Provide the (x, y) coordinate of the cell's center where the given text is located.  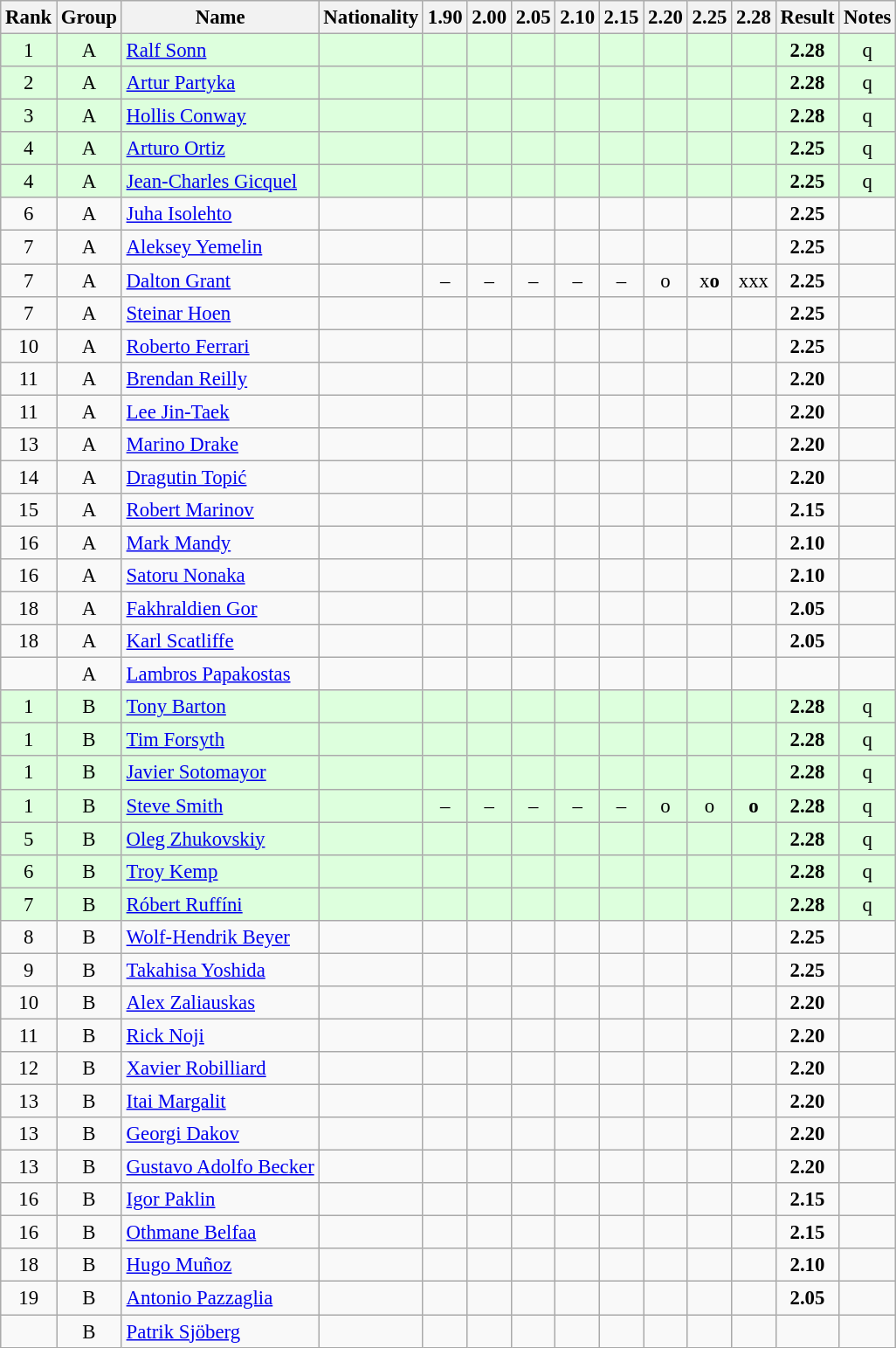
Wolf-Hendrik Beyer (220, 937)
Tim Forsyth (220, 740)
Arturo Ortiz (220, 149)
Dragutin Topić (220, 477)
Patrik Sjöberg (220, 1331)
Lee Jin-Taek (220, 411)
Troy Kemp (220, 871)
Gustavo Adolfo Becker (220, 1167)
12 (29, 1068)
5 (29, 839)
Takahisa Yoshida (220, 970)
Igor Paklin (220, 1199)
Steinar Hoen (220, 313)
Xavier Robilliard (220, 1068)
Marino Drake (220, 445)
Ralf Sonn (220, 51)
3 (29, 116)
Result (807, 17)
xxx (754, 280)
Lambros Papakostas (220, 674)
Juha Isolehto (220, 214)
Tony Barton (220, 707)
Oleg Zhukovskiy (220, 839)
Nationality (370, 17)
Group (89, 17)
Robert Marinov (220, 510)
2.00 (489, 17)
Roberto Ferrari (220, 346)
Rick Noji (220, 1035)
Artur Partyka (220, 83)
Itai Margalit (220, 1102)
Satoru Nonaka (220, 576)
Name (220, 17)
9 (29, 970)
Dalton Grant (220, 280)
Mark Mandy (220, 543)
Hugo Muñoz (220, 1266)
Antonio Pazzaglia (220, 1298)
Notes (868, 17)
Hollis Conway (220, 116)
1.90 (445, 17)
Georgi Dakov (220, 1134)
15 (29, 510)
Fakhraldien Gor (220, 609)
19 (29, 1298)
Róbert Ruffíni (220, 904)
Alex Zaliauskas (220, 1003)
Steve Smith (220, 805)
Brendan Reilly (220, 378)
14 (29, 477)
xo (709, 280)
Javier Sotomayor (220, 773)
2 (29, 83)
8 (29, 937)
Karl Scatliffe (220, 641)
Rank (29, 17)
Othmane Belfaa (220, 1233)
Aleksey Yemelin (220, 247)
Jean-Charles Gicquel (220, 182)
